Find where the given text appears and provide that cell's center as [x, y] coordinate. 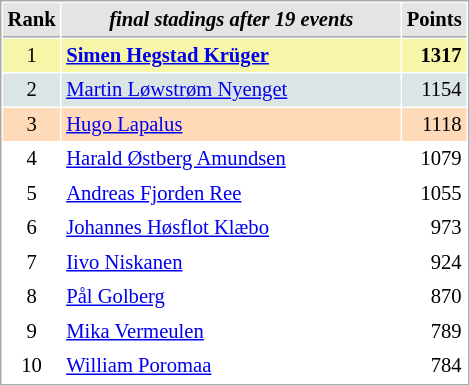
924 [434, 262]
973 [434, 228]
Hugo Lapalus [232, 124]
8 [32, 296]
1079 [434, 158]
Rank [32, 20]
2 [32, 90]
William Poromaa [232, 366]
7 [32, 262]
Martin Løwstrøm Nyenget [232, 90]
Mika Vermeulen [232, 332]
Pål Golberg [232, 296]
1317 [434, 56]
5 [32, 194]
Harald Østberg Amundsen [232, 158]
789 [434, 332]
870 [434, 296]
3 [32, 124]
final stadings after 19 events [232, 20]
1055 [434, 194]
4 [32, 158]
784 [434, 366]
1118 [434, 124]
Points [434, 20]
1154 [434, 90]
9 [32, 332]
Andreas Fjorden Ree [232, 194]
Johannes Høsflot Klæbo [232, 228]
1 [32, 56]
Iivo Niskanen [232, 262]
Simen Hegstad Krüger [232, 56]
10 [32, 366]
6 [32, 228]
